Search for the cell housing the specified text and yield its [x, y] center coordinate. 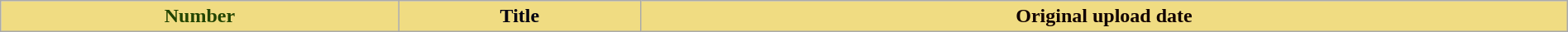
Number [200, 16]
Title [519, 16]
Original upload date [1105, 16]
